Capture the cell that displays the provided text and extract its [X, Y] central coordinate. 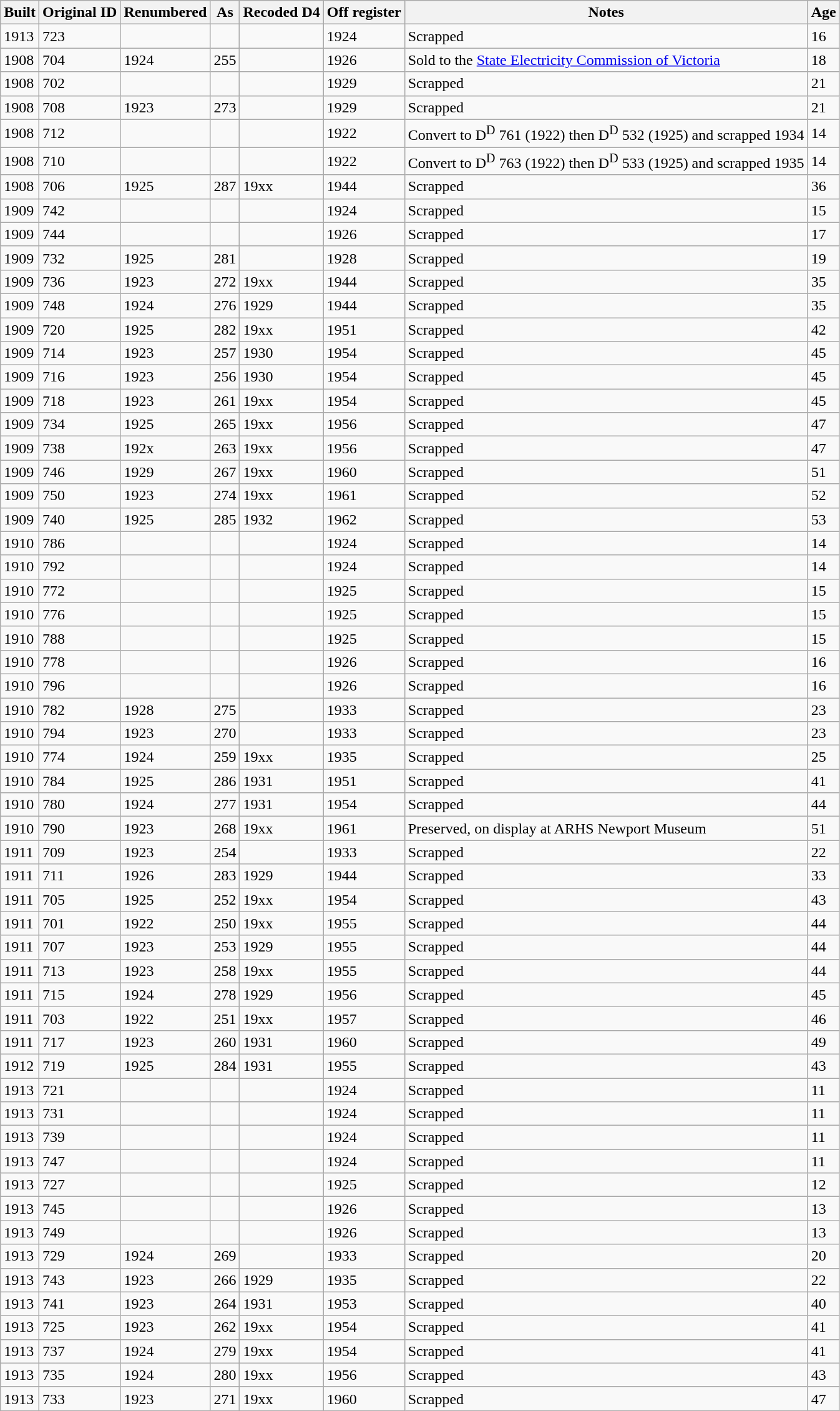
253 [225, 947]
272 [225, 282]
270 [225, 734]
721 [80, 1090]
251 [225, 1018]
710 [80, 161]
778 [80, 662]
33 [824, 876]
274 [225, 496]
278 [225, 995]
780 [80, 805]
275 [225, 710]
708 [80, 107]
262 [225, 1327]
715 [80, 995]
703 [80, 1018]
Notes [606, 12]
776 [80, 614]
257 [225, 353]
725 [80, 1327]
256 [225, 377]
282 [225, 330]
736 [80, 282]
1932 [281, 519]
Off register [364, 12]
18 [824, 60]
287 [225, 187]
701 [80, 923]
707 [80, 947]
25 [824, 757]
772 [80, 591]
12 [824, 1185]
53 [824, 519]
265 [225, 425]
709 [80, 852]
739 [80, 1138]
Convert to DD 761 (1922) then DD 532 (1925) and scrapped 1934 [606, 134]
Built [20, 12]
792 [80, 567]
720 [80, 330]
732 [80, 258]
Recoded D4 [281, 12]
260 [225, 1042]
740 [80, 519]
49 [824, 1042]
712 [80, 134]
17 [824, 234]
733 [80, 1399]
796 [80, 686]
737 [80, 1351]
794 [80, 734]
276 [225, 305]
744 [80, 234]
46 [824, 1018]
1957 [364, 1018]
749 [80, 1232]
711 [80, 876]
718 [80, 401]
714 [80, 353]
283 [225, 876]
723 [80, 36]
735 [80, 1375]
Renumbered [165, 12]
271 [225, 1399]
268 [225, 828]
285 [225, 519]
719 [80, 1066]
746 [80, 472]
788 [80, 638]
192x [165, 448]
790 [80, 828]
19 [824, 258]
277 [225, 805]
279 [225, 1351]
729 [80, 1256]
1953 [364, 1304]
734 [80, 425]
266 [225, 1280]
252 [225, 900]
748 [80, 305]
254 [225, 852]
263 [225, 448]
743 [80, 1280]
280 [225, 1375]
745 [80, 1209]
784 [80, 781]
250 [225, 923]
750 [80, 496]
717 [80, 1042]
40 [824, 1304]
286 [225, 781]
1912 [20, 1066]
Sold to the State Electricity Commission of Victoria [606, 60]
255 [225, 60]
786 [80, 543]
705 [80, 900]
52 [824, 496]
259 [225, 757]
Age [824, 12]
Preserved, on display at ARHS Newport Museum [606, 828]
20 [824, 1256]
713 [80, 971]
782 [80, 710]
774 [80, 757]
284 [225, 1066]
261 [225, 401]
281 [225, 258]
702 [80, 84]
264 [225, 1304]
As [225, 12]
704 [80, 60]
42 [824, 330]
258 [225, 971]
706 [80, 187]
742 [80, 210]
738 [80, 448]
Original ID [80, 12]
273 [225, 107]
741 [80, 1304]
747 [80, 1161]
727 [80, 1185]
731 [80, 1114]
716 [80, 377]
1962 [364, 519]
36 [824, 187]
Convert to DD 763 (1922) then DD 533 (1925) and scrapped 1935 [606, 161]
267 [225, 472]
269 [225, 1256]
